Locate the cell with the specified text and output its (X, Y) center coordinate. 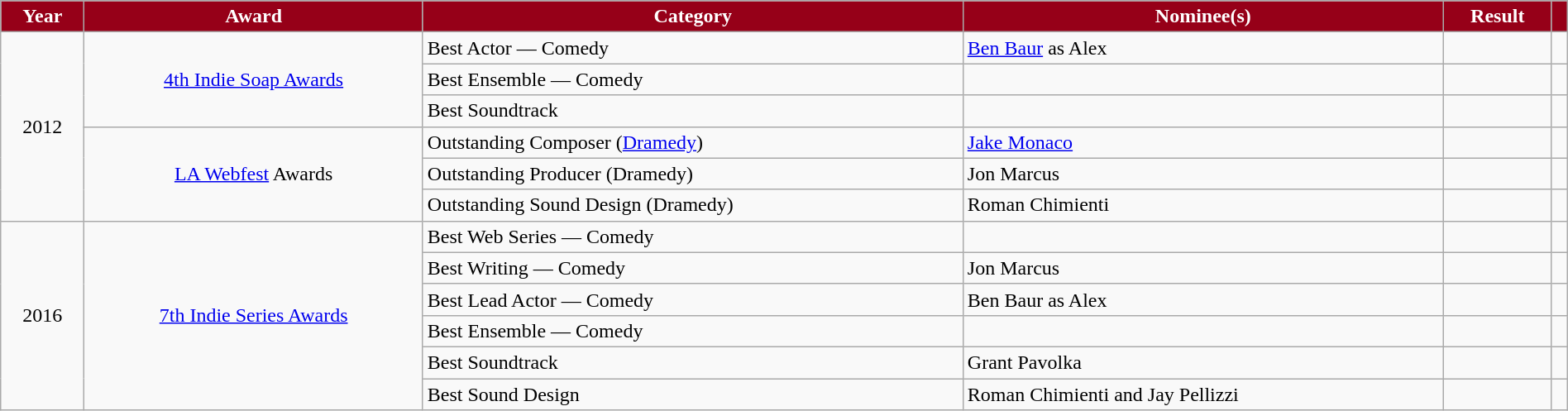
Best Web Series — Comedy (693, 237)
2012 (43, 127)
Jake Monaco (1202, 142)
Nominee(s) (1202, 17)
2016 (43, 315)
Best Actor — Comedy (693, 48)
Best Writing — Comedy (693, 268)
Grant Pavolka (1202, 362)
Roman Chimienti (1202, 205)
Outstanding Sound Design (Dramedy) (693, 205)
LA Webfest Awards (253, 174)
Award (253, 17)
Best Sound Design (693, 394)
Best Lead Actor — Comedy (693, 299)
Result (1497, 17)
Outstanding Composer (Dramedy) (693, 142)
Category (693, 17)
7th Indie Series Awards (253, 315)
Year (43, 17)
Roman Chimienti and Jay Pellizzi (1202, 394)
4th Indie Soap Awards (253, 79)
Outstanding Producer (Dramedy) (693, 174)
